Extract the (X, Y) coordinate from the center of the cell holding the provided text.  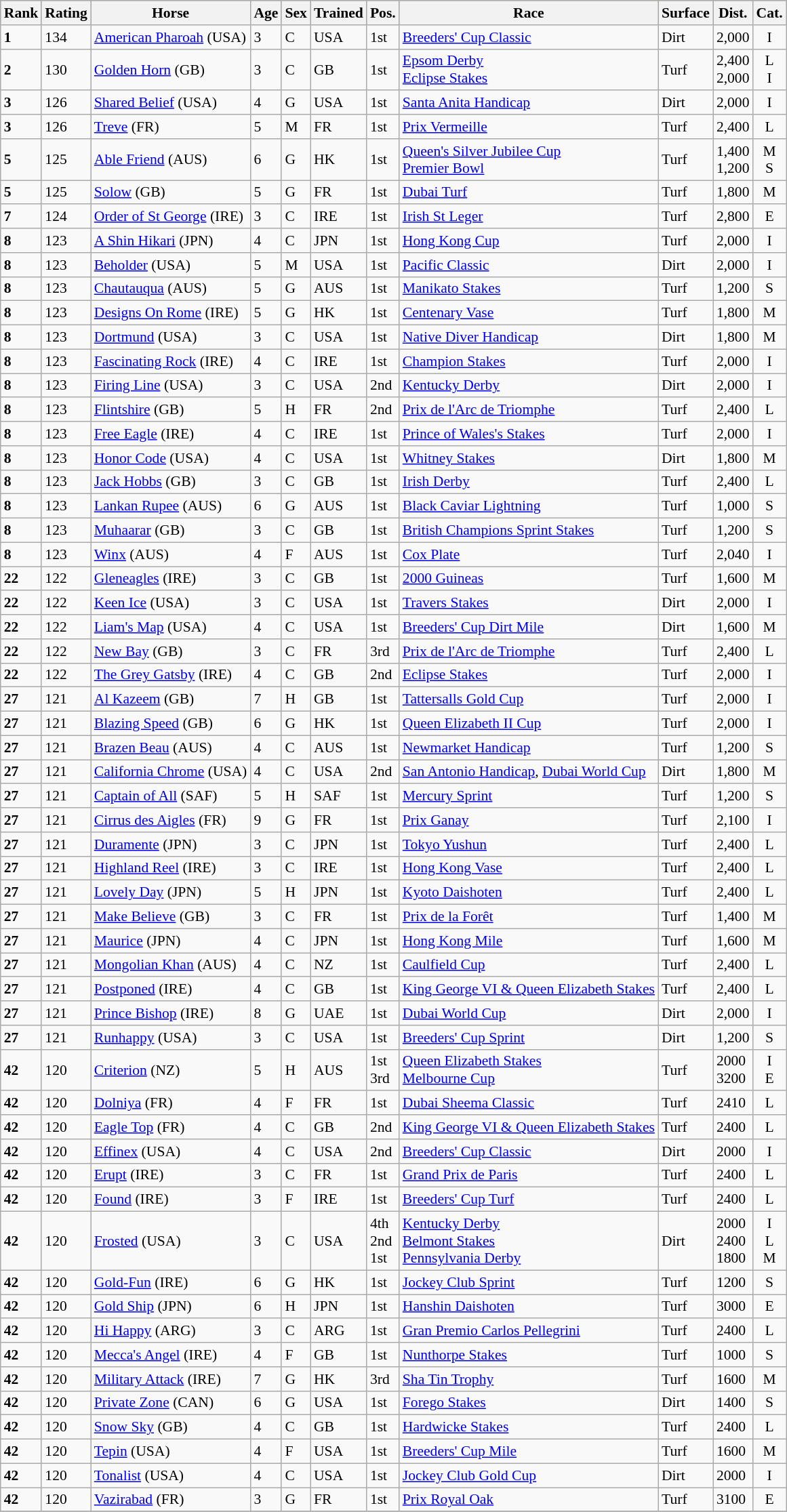
1st3rd (383, 1069)
3000 (733, 1307)
Chautauqua (AUS) (171, 289)
Tepin (USA) (171, 1452)
Prix Vermeille (529, 127)
Cat. (770, 13)
Dolniya (FR) (171, 1103)
Effinex (USA) (171, 1151)
Cox Plate (529, 554)
Dortmund (USA) (171, 338)
1,400 (733, 917)
Liam's Map (USA) (171, 627)
200024001800 (733, 1242)
Golden Horn (GB) (171, 69)
Gran Premio Carlos Pellegrini (529, 1331)
2,100 (733, 820)
Eclipse Stakes (529, 675)
Dist. (733, 13)
Santa Anita Handicap (529, 103)
Hanshin Daishoten (529, 1307)
Postponed (IRE) (171, 989)
Hardwicke Stakes (529, 1427)
Queen Elizabeth II Cup (529, 724)
Designs On Rome (IRE) (171, 313)
Sha Tin Trophy (529, 1379)
124 (66, 217)
Shared Belief (USA) (171, 103)
1,4001,200 (733, 160)
Centenary Vase (529, 313)
1 (22, 37)
IE (770, 1069)
A Shin Hikari (JPN) (171, 241)
Travers Stakes (529, 603)
Gold-Fun (IRE) (171, 1282)
Prix de la Forêt (529, 917)
Nunthorpe Stakes (529, 1355)
Treve (FR) (171, 127)
Gold Ship (JPN) (171, 1307)
NZ (339, 965)
9 (266, 820)
Honor Code (USA) (171, 458)
130 (66, 69)
Lankan Rupee (AUS) (171, 506)
2,800 (733, 217)
Gleneagles (IRE) (171, 579)
ARG (339, 1331)
Breeders' Cup Sprint (529, 1038)
Make Believe (GB) (171, 917)
Jockey Club Gold Cup (529, 1475)
Brazen Beau (AUS) (171, 748)
Prince of Wales's Stakes (529, 434)
Snow Sky (GB) (171, 1427)
Prince Bishop (IRE) (171, 1013)
Captain of All (SAF) (171, 796)
Erupt (IRE) (171, 1175)
Epsom DerbyEclipse Stakes (529, 69)
Duramente (JPN) (171, 844)
San Antonio Handicap, Dubai World Cup (529, 772)
Manikato Stakes (529, 289)
Age (266, 13)
Fascinating Rock (IRE) (171, 361)
Private Zone (CAN) (171, 1403)
Mecca's Angel (IRE) (171, 1355)
1400 (733, 1403)
Found (IRE) (171, 1200)
Frosted (USA) (171, 1242)
The Grey Gatsby (IRE) (171, 675)
Cirrus des Aigles (FR) (171, 820)
Dubai World Cup (529, 1013)
Tokyo Yushun (529, 844)
Free Eagle (IRE) (171, 434)
Highland Reel (IRE) (171, 868)
Sex (296, 13)
Mongolian Khan (AUS) (171, 965)
Rating (66, 13)
2 (22, 69)
Grand Prix de Paris (529, 1175)
Queen Elizabeth StakesMelbourne Cup (529, 1069)
Queen's Silver Jubilee CupPremier Bowl (529, 160)
Eagle Top (FR) (171, 1127)
Dubai Turf (529, 192)
Hong Kong Mile (529, 941)
Irish St Leger (529, 217)
Champion Stakes (529, 361)
Able Friend (AUS) (171, 160)
Winx (AUS) (171, 554)
ILM (770, 1242)
Breeders' Cup Mile (529, 1452)
Native Diver Handicap (529, 338)
Firing Line (USA) (171, 386)
Blazing Speed (GB) (171, 724)
American Pharoah (USA) (171, 37)
Jack Hobbs (GB) (171, 482)
UAE (339, 1013)
Prix Royal Oak (529, 1500)
Military Attack (IRE) (171, 1379)
4th2nd1st (383, 1242)
2000 Guineas (529, 579)
Pacific Classic (529, 265)
Forego Stakes (529, 1403)
1000 (733, 1355)
1,000 (733, 506)
Runhappy (USA) (171, 1038)
British Champions Sprint Stakes (529, 531)
Muhaarar (GB) (171, 531)
Kyoto Daishoten (529, 893)
Whitney Stakes (529, 458)
134 (66, 37)
2,040 (733, 554)
Pos. (383, 13)
Horse (171, 13)
Kentucky DerbyBelmont StakesPennsylvania Derby (529, 1242)
Hong Kong Vase (529, 868)
Lovely Day (JPN) (171, 893)
Maurice (JPN) (171, 941)
Breeders' Cup Turf (529, 1200)
SAF (339, 796)
Criterion (NZ) (171, 1069)
Keen Ice (USA) (171, 603)
2,4002,000 (733, 69)
Irish Derby (529, 482)
Flintshire (GB) (171, 410)
Vazirabad (FR) (171, 1500)
Caulfield Cup (529, 965)
LI (770, 69)
Tattersalls Gold Cup (529, 699)
Newmarket Handicap (529, 748)
Mercury Sprint (529, 796)
Kentucky Derby (529, 386)
New Bay (GB) (171, 651)
Dubai Sheema Classic (529, 1103)
Solow (GB) (171, 192)
2410 (733, 1103)
Al Kazeem (GB) (171, 699)
Trained (339, 13)
Tonalist (USA) (171, 1475)
Order of St George (IRE) (171, 217)
Hi Happy (ARG) (171, 1331)
MS (770, 160)
California Chrome (USA) (171, 772)
1200 (733, 1282)
Jockey Club Sprint (529, 1282)
Surface (686, 13)
3100 (733, 1500)
Prix Ganay (529, 820)
Race (529, 13)
20003200 (733, 1069)
Rank (22, 13)
Breeders' Cup Dirt Mile (529, 627)
Hong Kong Cup (529, 241)
Beholder (USA) (171, 265)
Black Caviar Lightning (529, 506)
